Detect which cell encompasses the target text, then output its (x, y) center coordinate. 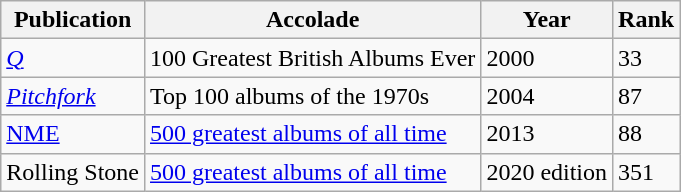
Top 100 albums of the 1970s (312, 96)
Rolling Stone (73, 172)
Pitchfork (73, 96)
87 (646, 96)
88 (646, 134)
Year (547, 20)
Publication (73, 20)
351 (646, 172)
Accolade (312, 20)
2004 (547, 96)
2013 (547, 134)
2020 edition (547, 172)
Rank (646, 20)
NME (73, 134)
2000 (547, 58)
Q (73, 58)
33 (646, 58)
100 Greatest British Albums Ever (312, 58)
